Output the [x, y] coordinate of the center of the cell containing the given text.  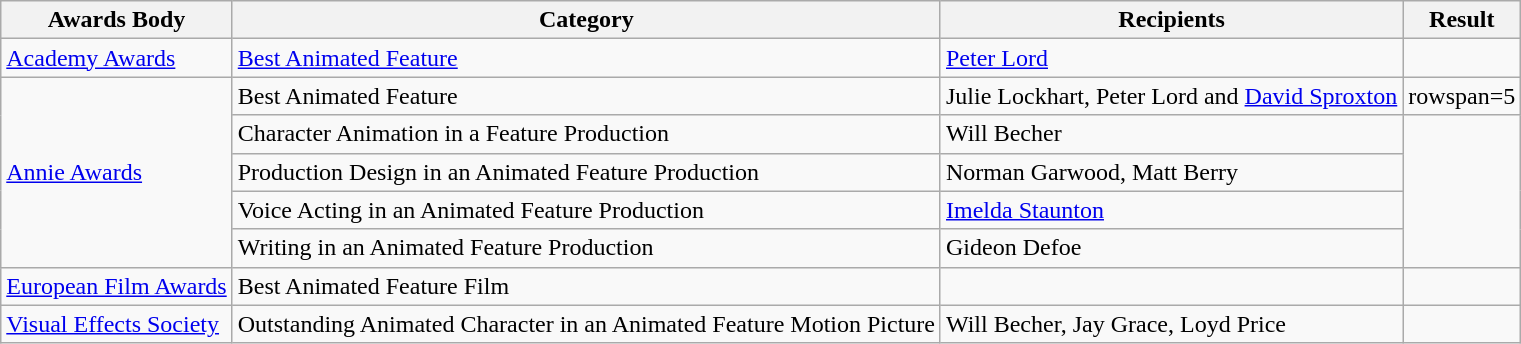
Result [1462, 20]
Recipients [1171, 20]
Will Becher, Jay Grace, Loyd Price [1171, 324]
Outstanding Animated Character in an Animated Feature Motion Picture [586, 324]
Will Becher [1171, 134]
Best Animated Feature Film [586, 286]
Writing in an Animated Feature Production [586, 248]
Julie Lockhart, Peter Lord and David Sproxton [1171, 96]
European Film Awards [116, 286]
Character Animation in a Feature Production [586, 134]
Voice Acting in an Animated Feature Production [586, 210]
Visual Effects Society [116, 324]
Annie Awards [116, 172]
Imelda Staunton [1171, 210]
Production Design in an Animated Feature Production [586, 172]
rowspan=5 [1462, 96]
Peter Lord [1171, 58]
Awards Body [116, 20]
Gideon Defoe [1171, 248]
Norman Garwood, Matt Berry [1171, 172]
Category [586, 20]
Academy Awards [116, 58]
